Identify which cell holds the provided text, then report its [X, Y] central coordinate. 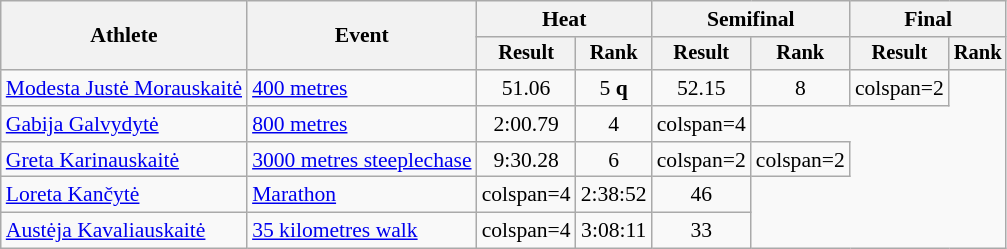
3:08:11 [614, 231]
Greta Karinauskaitė [124, 160]
800 metres [362, 124]
Athlete [124, 36]
4 [614, 124]
35 kilometres walk [362, 231]
46 [702, 195]
Heat [564, 19]
Loreta Kančytė [124, 195]
Final [928, 19]
Event [362, 36]
400 metres [362, 88]
5 q [614, 88]
3000 metres steeplechase [362, 160]
6 [614, 160]
Semifinal [751, 19]
Modesta Justė Morauskaitė [124, 88]
2:38:52 [614, 195]
Austėja Kavaliauskaitė [124, 231]
Marathon [362, 195]
Gabija Galvydytė [124, 124]
2:00.79 [526, 124]
51.06 [526, 88]
52.15 [702, 88]
8 [800, 88]
9:30.28 [526, 160]
33 [702, 231]
